Identify which cell holds the provided text, then report its (X, Y) central coordinate. 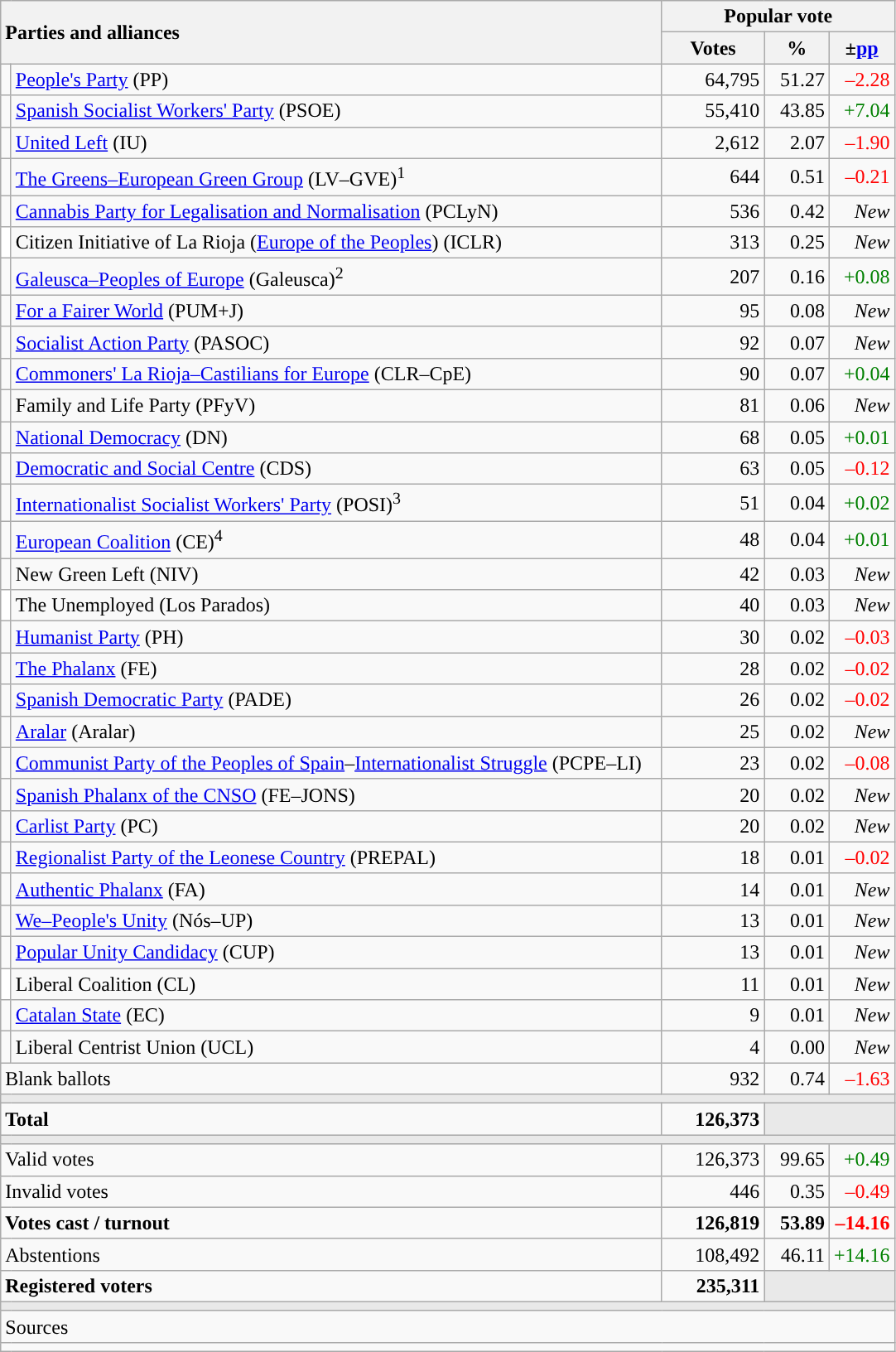
Popular Unity Candidacy (CUP) (336, 953)
Family and Life Party (PFyV) (336, 405)
Catalan State (EC) (336, 1016)
55,410 (713, 111)
25 (713, 732)
–2.28 (861, 80)
+7.04 (861, 111)
108,492 (713, 1254)
53.89 (797, 1223)
63 (713, 469)
0.08 (797, 311)
14 (713, 889)
Socialist Action Party (PASOC) (336, 342)
New Green Left (NIV) (336, 574)
95 (713, 311)
932 (713, 1079)
313 (713, 243)
9 (713, 1016)
51.27 (797, 80)
European Coalition (CE)4 (336, 540)
2,612 (713, 142)
Blank ballots (331, 1079)
–0.49 (861, 1191)
We–People's Unity (Nós–UP) (336, 920)
536 (713, 211)
+14.16 (861, 1254)
Sources (447, 1326)
–0.12 (861, 469)
The Greens–European Green Group (LV–GVE)1 (336, 177)
0.16 (797, 277)
–1.63 (861, 1079)
Spanish Phalanx of the CNSO (FE–JONS) (336, 794)
Spanish Democratic Party (PADE) (336, 700)
The Unemployed (Los Parados) (336, 606)
0.25 (797, 243)
Spanish Socialist Workers' Party (PSOE) (336, 111)
Commoners' La Rioja–Castilians for Europe (CLR–CpE) (336, 374)
For a Fairer World (PUM+J) (336, 311)
±pp (861, 48)
Parties and alliances (331, 32)
+0.08 (861, 277)
11 (713, 984)
Cannabis Party for Legalisation and Normalisation (PCLyN) (336, 211)
Galeusca–Peoples of Europe (Galeusca)2 (336, 277)
81 (713, 405)
28 (713, 669)
Carlist Party (PC) (336, 826)
–0.21 (861, 177)
126,819 (713, 1223)
51 (713, 504)
46.11 (797, 1254)
United Left (IU) (336, 142)
National Democracy (DN) (336, 437)
235,311 (713, 1286)
92 (713, 342)
64,795 (713, 80)
Communist Party of the Peoples of Spain–Internationalist Struggle (PCPE–LI) (336, 763)
48 (713, 540)
90 (713, 374)
Valid votes (331, 1160)
2.07 (797, 142)
42 (713, 574)
Citizen Initiative of La Rioja (Europe of the Peoples) (ICLR) (336, 243)
–0.08 (861, 763)
Liberal Centrist Union (UCL) (336, 1047)
0.06 (797, 405)
0.42 (797, 211)
0.74 (797, 1079)
446 (713, 1191)
Abstentions (331, 1254)
Aralar (Aralar) (336, 732)
0.35 (797, 1191)
Total (331, 1119)
–0.03 (861, 637)
43.85 (797, 111)
% (797, 48)
0.00 (797, 1047)
–1.90 (861, 142)
644 (713, 177)
Authentic Phalanx (FA) (336, 889)
26 (713, 700)
4 (713, 1047)
18 (713, 857)
Regionalist Party of the Leonese Country (PREPAL) (336, 857)
+0.02 (861, 504)
The Phalanx (FE) (336, 669)
40 (713, 606)
Votes cast / turnout (331, 1223)
207 (713, 277)
30 (713, 637)
Humanist Party (PH) (336, 637)
+0.49 (861, 1160)
Votes (713, 48)
People's Party (PP) (336, 80)
Liberal Coalition (CL) (336, 984)
68 (713, 437)
0.51 (797, 177)
Registered voters (331, 1286)
Invalid votes (331, 1191)
–14.16 (861, 1223)
+0.04 (861, 374)
99.65 (797, 1160)
Internationalist Socialist Workers' Party (POSI)3 (336, 504)
23 (713, 763)
Popular vote (778, 17)
Democratic and Social Centre (CDS) (336, 469)
